Scan for the cell matching the given text and deliver its [x, y] coordinate at center. 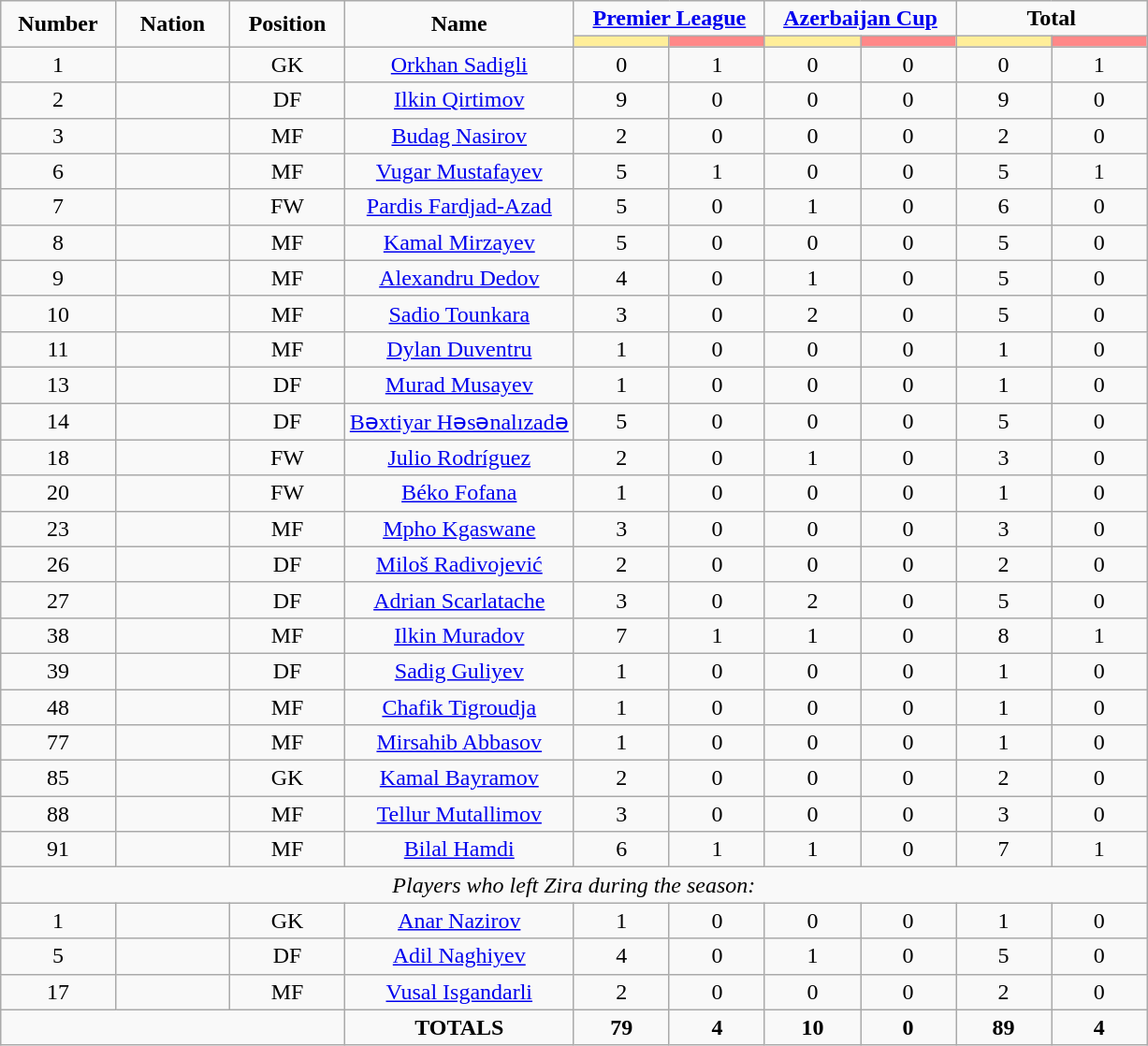
Sadig Guliyev [458, 671]
Anar Nazirov [458, 921]
Position [288, 24]
Chafik Tigroudja [458, 706]
23 [58, 529]
Tellur Mutallimov [458, 814]
Ilkin Qirtimov [458, 100]
TOTALS [458, 1027]
Alexandru Dedov [458, 278]
88 [58, 814]
Premier League [669, 19]
39 [58, 671]
Bilal Hamdi [458, 850]
Miloš Radivojević [458, 564]
Mpho Kgaswane [458, 529]
Ilkin Muradov [458, 635]
Murad Musayev [458, 385]
13 [58, 385]
26 [58, 564]
Bəxtiyar Həsənalızadə [458, 421]
17 [58, 992]
Adil Naghiyev [458, 956]
38 [58, 635]
77 [58, 743]
91 [58, 850]
89 [1004, 1027]
Vugar Mustafayev [458, 171]
48 [58, 706]
18 [58, 458]
Nation [172, 24]
Sadio Tounkara [458, 313]
Total [1052, 19]
Name [458, 24]
Adrian Scarlatache [458, 600]
Béko Fofana [458, 493]
Azerbaijan Cup [860, 19]
Kamal Mirzayev [458, 242]
Dylan Duventru [458, 349]
Budag Nasirov [458, 136]
11 [58, 349]
79 [621, 1027]
Players who left Zira during the season: [574, 885]
Number [58, 24]
Mirsahib Abbasov [458, 743]
14 [58, 421]
Orkhan Sadigli [458, 65]
85 [58, 778]
Kamal Bayramov [458, 778]
Vusal Isgandarli [458, 992]
Pardis Fardjad-Azad [458, 207]
27 [58, 600]
20 [58, 493]
Julio Rodríguez [458, 458]
